Pinpoint the cell where the given text exists, returning its (x, y) midpoint coordinate. 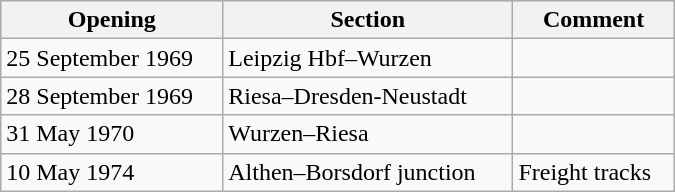
10 May 1974 (112, 172)
28 September 1969 (112, 96)
Opening (112, 20)
Comment (594, 20)
25 September 1969 (112, 58)
31 May 1970 (112, 134)
Section (368, 20)
Leipzig Hbf–Wurzen (368, 58)
Wurzen–Riesa (368, 134)
Freight tracks (594, 172)
Riesa–Dresden-Neustadt (368, 96)
Althen–Borsdorf junction (368, 172)
